Return [x, y] of the center of cell containing provided text 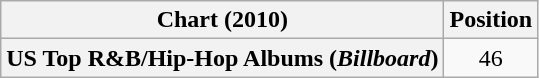
46 [491, 58]
US Top R&B/Hip-Hop Albums (Billboard) [222, 58]
Position [491, 20]
Chart (2010) [222, 20]
